Return (x, y) of the center of cell containing provided text 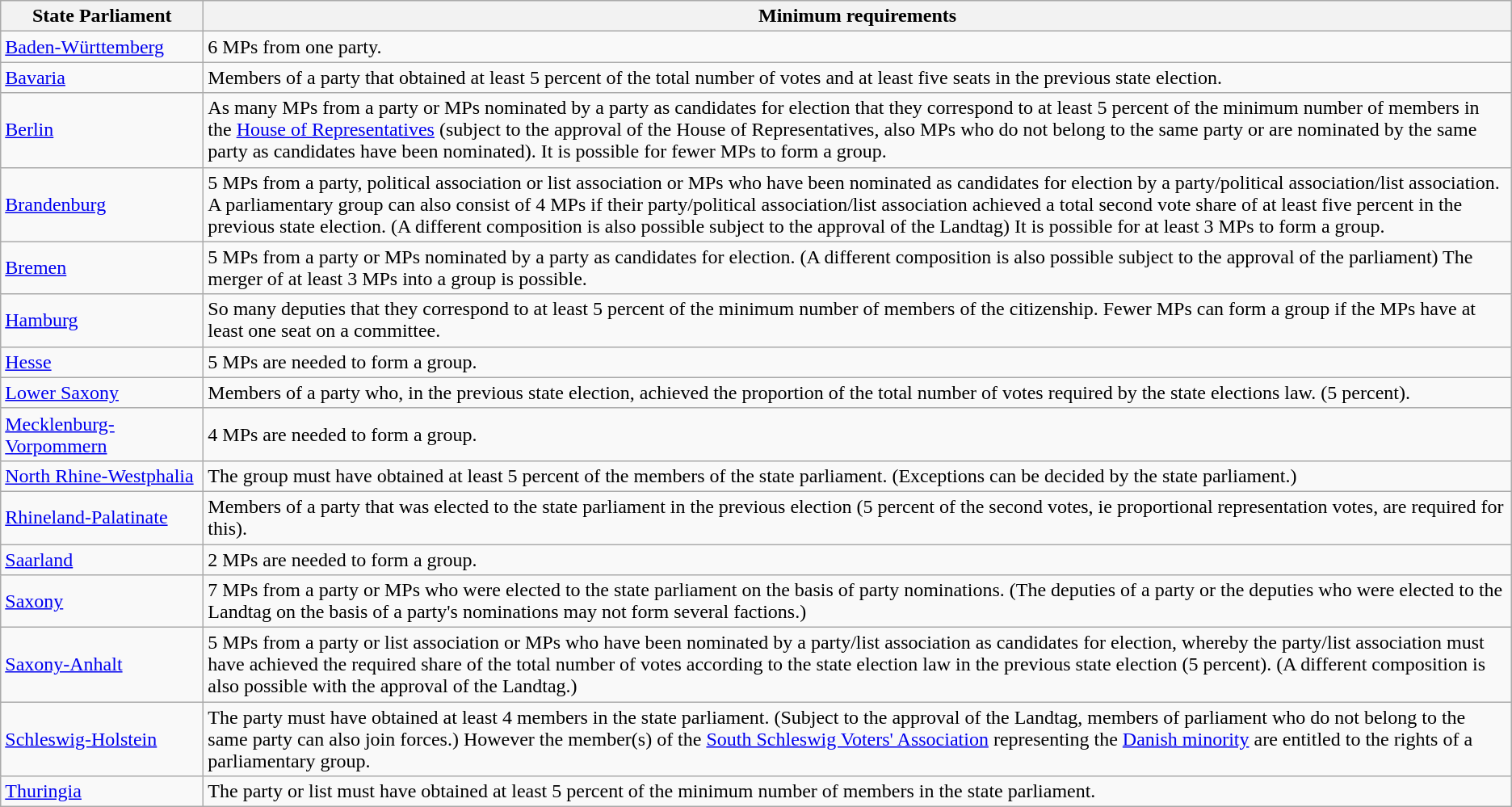
North Rhine-Westphalia (102, 476)
Minimum requirements (858, 16)
5 MPs are needed to form a group. (858, 362)
4 MPs are needed to form a group. (858, 435)
Saxony (102, 601)
Saxony-Anhalt (102, 665)
Hamburg (102, 320)
Mecklenburg-Vorpommern (102, 435)
Members of a party that obtained at least 5 percent of the total number of votes and at least five seats in the previous state election. (858, 78)
State Parliament (102, 16)
2 MPs are needed to form a group. (858, 560)
Rhineland-Palatinate (102, 517)
Baden-Württemberg (102, 47)
Berlin (102, 130)
Schleswig-Holstein (102, 739)
Lower Saxony (102, 393)
The party or list must have obtained at least 5 percent of the minimum number of members in the state parliament. (858, 792)
Bremen (102, 268)
Hesse (102, 362)
Thuringia (102, 792)
6 MPs from one party. (858, 47)
Saarland (102, 560)
The group must have obtained at least 5 percent of the members of the state parliament. (Exceptions can be decided by the state parliament.) (858, 476)
Bavaria (102, 78)
Brandenburg (102, 204)
